Identify which cell holds the provided text, then report its [X, Y] central coordinate. 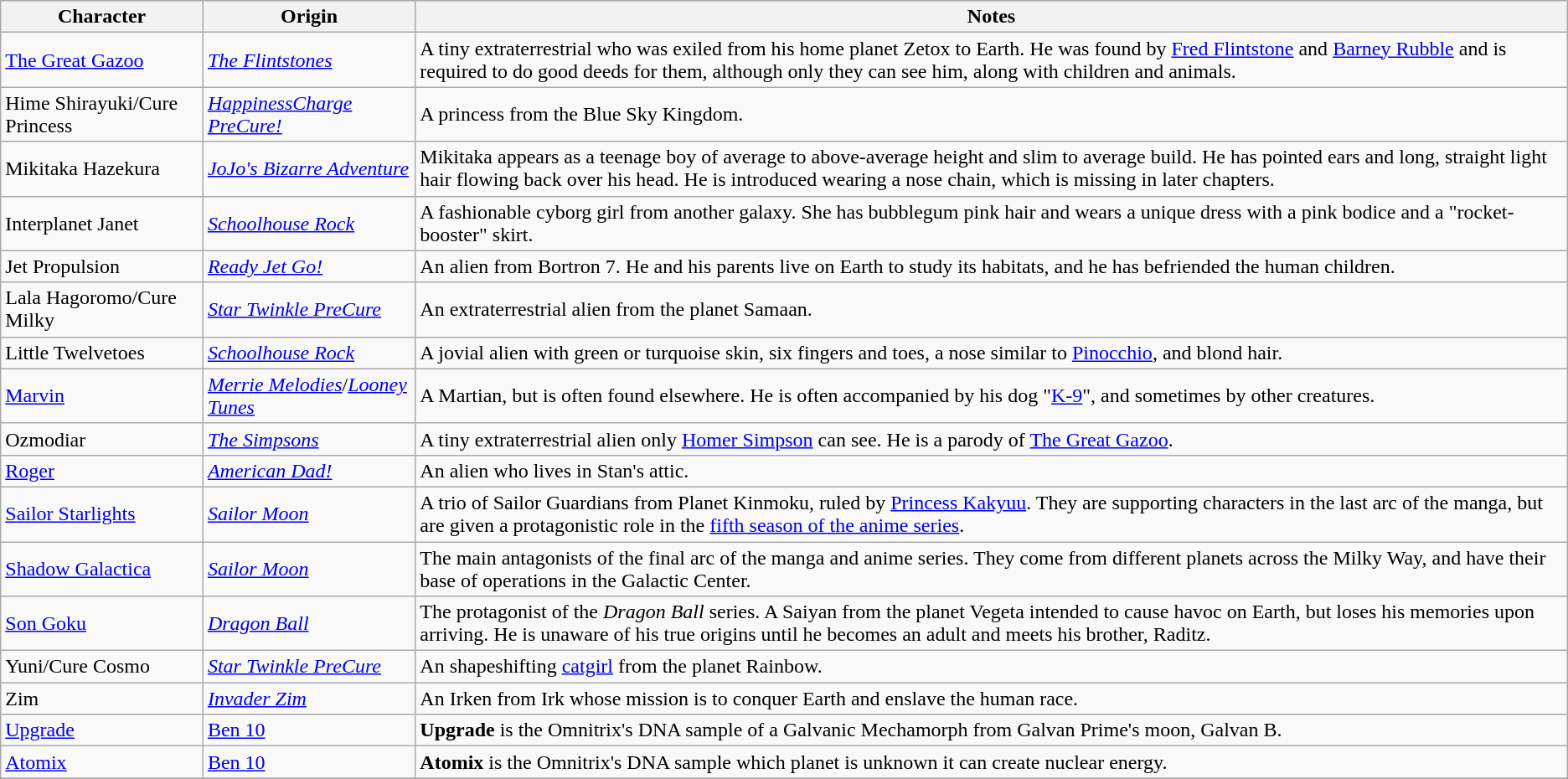
Ready Jet Go! [308, 266]
Yuni/Cure Cosmo [102, 667]
A tiny extraterrestrial alien only Homer Simpson can see. He is a parody of The Great Gazoo. [992, 439]
Mikitaka Hazekura [102, 169]
Little Twelvetoes [102, 353]
An alien who lives in Stan's attic. [992, 471]
Atomix [102, 762]
Notes [992, 17]
Upgrade is the Omnitrix's DNA sample of a Galvanic Mechamorph from Galvan Prime's moon, Galvan B. [992, 730]
An alien from Bortron 7. He and his parents live on Earth to study its habitats, and he has befriended the human children. [992, 266]
Invader Zim [308, 699]
American Dad! [308, 471]
Zim [102, 699]
Merrie Melodies/Looney Tunes [308, 395]
A fashionable cyborg girl from another galaxy. She has bubblegum pink hair and wears a unique dress with a pink bodice and a "rocket-booster" skirt. [992, 223]
Roger [102, 471]
JoJo's Bizarre Adventure [308, 169]
The Simpsons [308, 439]
HappinessCharge PreCure! [308, 114]
Hime Shirayuki/Cure Princess [102, 114]
The Flintstones [308, 60]
The Great Gazoo [102, 60]
Ozmodiar [102, 439]
Interplanet Janet [102, 223]
Atomix is the Omnitrix's DNA sample which planet is unknown it can create nuclear energy. [992, 762]
Dragon Ball [308, 623]
Jet Propulsion [102, 266]
Origin [308, 17]
Marvin [102, 395]
An shapeshifting catgirl from the planet Rainbow. [992, 667]
Lala Hagoromo/Cure Milky [102, 310]
An Irken from Irk whose mission is to conquer Earth and enslave the human race. [992, 699]
Son Goku [102, 623]
Upgrade [102, 730]
A jovial alien with green or turquoise skin, six fingers and toes, a nose similar to Pinocchio, and blond hair. [992, 353]
Shadow Galactica [102, 568]
An extraterrestrial alien from the planet Samaan. [992, 310]
Character [102, 17]
A Martian, but is often found elsewhere. He is often accompanied by his dog "K-9", and sometimes by other creatures. [992, 395]
Sailor Starlights [102, 514]
A princess from the Blue Sky Kingdom. [992, 114]
